Capture the cell that displays the provided text and extract its (X, Y) central coordinate. 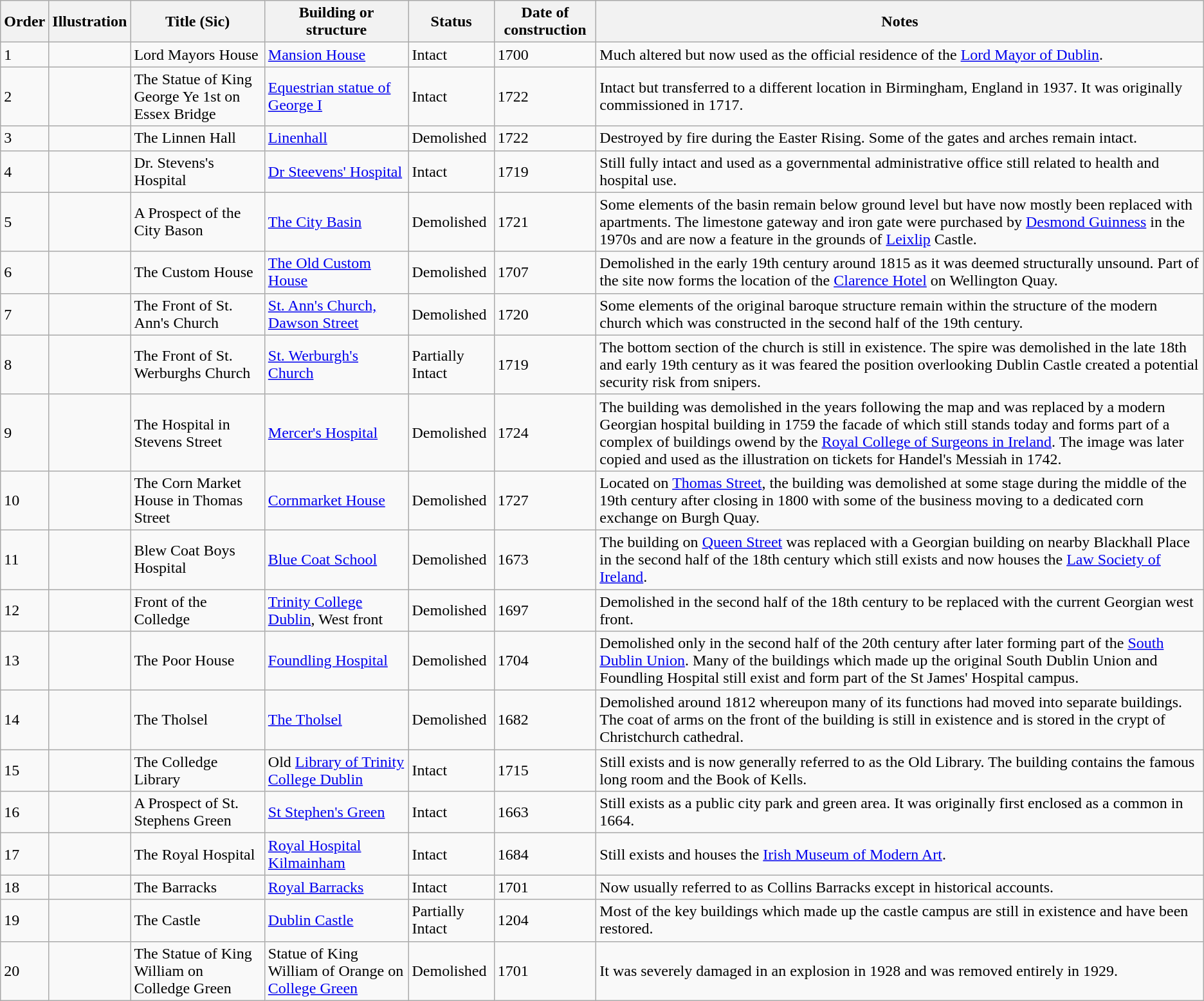
The Castle (197, 921)
1700 (545, 55)
5 (24, 222)
12 (24, 609)
17 (24, 854)
1720 (545, 314)
The Statue of King William on Colledge Green (197, 971)
Blue Coat School (336, 559)
Order (24, 22)
The Royal Hospital (197, 854)
Still exists and is now generally referred to as the Old Library. The building contains the famous long room and the Book of Kells. (900, 770)
1204 (545, 921)
10 (24, 500)
3 (24, 138)
It was severely damaged in an explosion in 1928 and was removed entirely in 1929. (900, 971)
14 (24, 720)
13 (24, 661)
Equestrian statue of George I (336, 96)
Foundling Hospital (336, 661)
6 (24, 273)
Status (452, 22)
11 (24, 559)
Still exists and houses the Irish Museum of Modern Art. (900, 854)
16 (24, 813)
Now usually referred to as Collins Barracks except in historical accounts. (900, 887)
Blew Coat Boys Hospital (197, 559)
The Linnen Hall (197, 138)
The City Basin (336, 222)
9 (24, 432)
1 (24, 55)
1721 (545, 222)
1707 (545, 273)
Building or structure (336, 22)
1697 (545, 609)
4 (24, 171)
18 (24, 887)
St. Ann's Church, Dawson Street (336, 314)
Illustration (90, 22)
Mansion House (336, 55)
1727 (545, 500)
1682 (545, 720)
Dublin Castle (336, 921)
The Corn Market House in Thomas Street (197, 500)
20 (24, 971)
The Poor House (197, 661)
1663 (545, 813)
15 (24, 770)
19 (24, 921)
A Prospect of St. Stephens Green (197, 813)
Statue of King William of Orange on College Green (336, 971)
Old Library of Trinity College Dublin (336, 770)
The Custom House (197, 273)
Still exists as a public city park and green area. It was originally first enclosed as a common in 1664. (900, 813)
Cornmarket House (336, 500)
Much altered but now used as the official residence of the Lord Mayor of Dublin. (900, 55)
The Hospital in Stevens Street (197, 432)
Linenhall (336, 138)
1704 (545, 661)
A Prospect of the City Bason (197, 222)
St. Werburgh's Church (336, 365)
1673 (545, 559)
Destroyed by fire during the Easter Rising. Some of the gates and arches remain intact. (900, 138)
The Statue of King George Ye 1st on Essex Bridge (197, 96)
Dr Steevens' Hospital (336, 171)
The Barracks (197, 887)
Still fully intact and used as a governmental administrative office still related to health and hospital use. (900, 171)
1715 (545, 770)
Lord Mayors House (197, 55)
1684 (545, 854)
The Colledge Library (197, 770)
Demolished in the second half of the 18th century to be replaced with the current Georgian west front. (900, 609)
St Stephen's Green (336, 813)
Title (Sic) (197, 22)
Dr. Stevens's Hospital (197, 171)
8 (24, 365)
The Front of St. Ann's Church (197, 314)
Intact but transferred to a different location in Birmingham, England in 1937. It was originally commissioned in 1717. (900, 96)
Royal Hospital Kilmainham (336, 854)
2 (24, 96)
7 (24, 314)
Royal Barracks (336, 887)
Notes (900, 22)
Date of construction (545, 22)
The Old Custom House (336, 273)
1724 (545, 432)
Front of the Colledge (197, 609)
Mercer's Hospital (336, 432)
The Front of St. Werburghs Church (197, 365)
Trinity College Dublin, West front (336, 609)
Most of the key buildings which made up the castle campus are still in existence and have been restored. (900, 921)
